Scan for the cell matching the given text and deliver its [X, Y] coordinate at center. 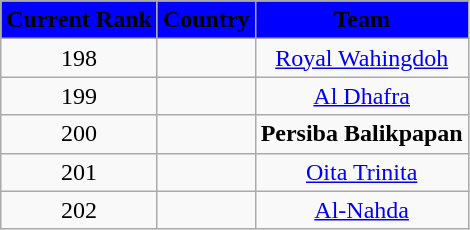
202 [80, 210]
199 [80, 96]
Al Dhafra [362, 96]
200 [80, 134]
201 [80, 172]
Oita Trinita [362, 172]
Team [362, 20]
Country [206, 20]
Current Rank [80, 20]
Royal Wahingdoh [362, 58]
198 [80, 58]
Persiba Balikpapan [362, 134]
Al-Nahda [362, 210]
